Return the [x, y] coordinate for the center point of the cell that contains the specified text.  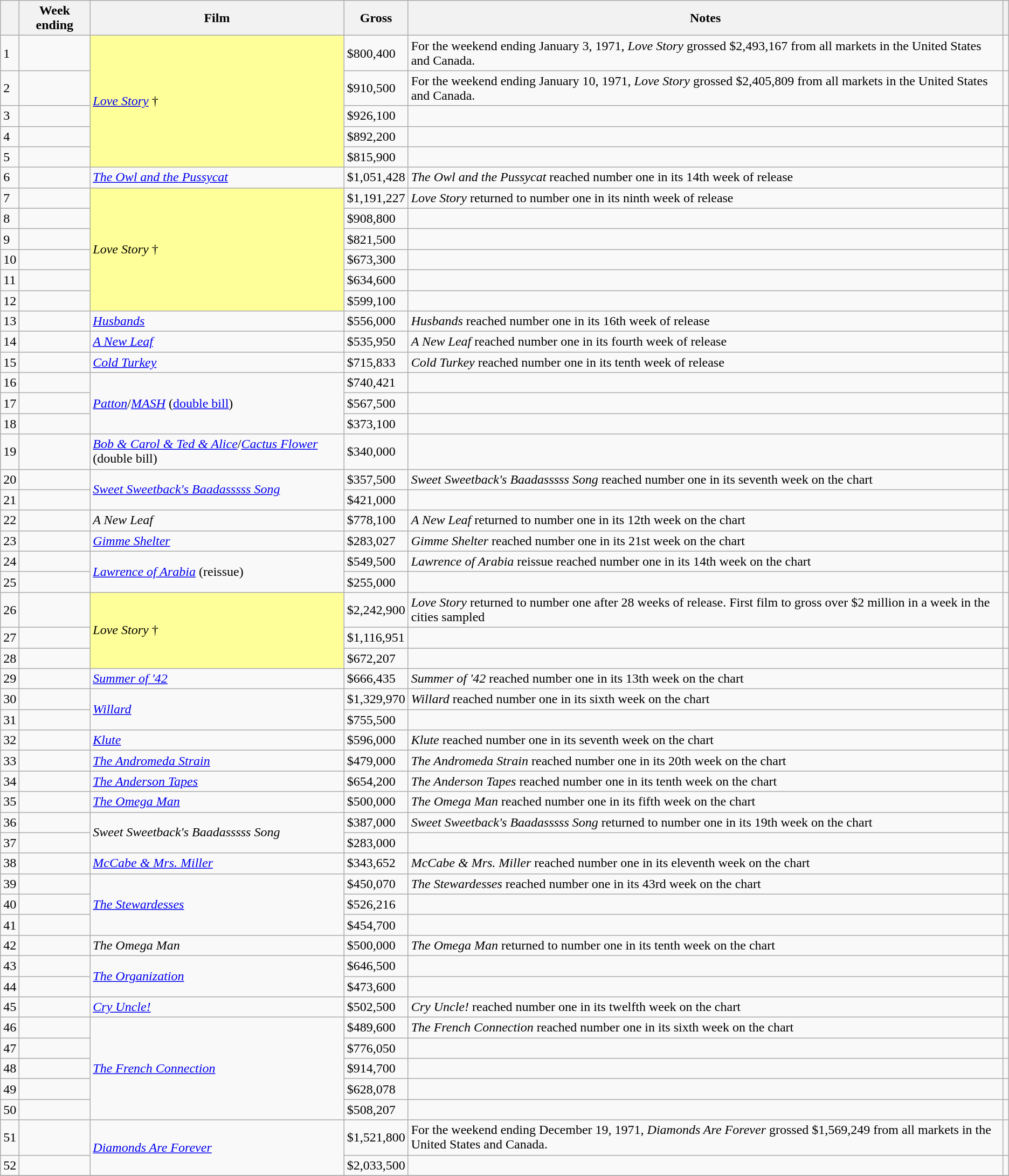
40 [10, 904]
Willard reached number one in its sixth week on the chart [705, 699]
$421,000 [376, 500]
$892,200 [376, 136]
$2,242,900 [376, 609]
Bob & Carol & Ted & Alice/Cactus Flower (double bill) [217, 452]
$673,300 [376, 259]
Patton/MASH (double bill) [217, 403]
Gimme Shelter [217, 541]
24 [10, 561]
Cold Turkey reached number one in its tenth week of release [705, 362]
McCabe & Mrs. Miller [217, 863]
$646,500 [376, 966]
$549,500 [376, 561]
The Omega Man reached number one in its fifth week on the chart [705, 802]
$479,000 [376, 761]
48 [10, 1069]
Notes [705, 18]
Husbands [217, 321]
$1,521,800 [376, 1138]
The French Connection reached number one in its sixth week on the chart [705, 1028]
Gimme Shelter reached number one in its 21st week on the chart [705, 541]
1 [10, 53]
2 [10, 88]
Husbands reached number one in its 16th week of release [705, 321]
$489,600 [376, 1028]
20 [10, 479]
42 [10, 945]
45 [10, 1007]
For the weekend ending December 19, 1971, Diamonds Are Forever grossed $1,569,249 from all markets in the United States and Canada. [705, 1138]
$596,000 [376, 740]
26 [10, 609]
$357,500 [376, 479]
16 [10, 383]
31 [10, 720]
$502,500 [376, 1007]
34 [10, 781]
$778,100 [376, 520]
$454,700 [376, 925]
19 [10, 452]
$343,652 [376, 863]
Cry Uncle! [217, 1007]
A New Leaf reached number one in its fourth week of release [705, 342]
$1,191,227 [376, 198]
15 [10, 362]
$776,050 [376, 1048]
$908,800 [376, 218]
Cold Turkey [217, 362]
$715,833 [376, 362]
46 [10, 1028]
$373,100 [376, 424]
Sweet Sweetback's Baadasssss Song returned to number one in its 19th week on the chart [705, 822]
$283,027 [376, 541]
The Anderson Tapes reached number one in its tenth week on the chart [705, 781]
McCabe & Mrs. Miller reached number one in its eleventh week on the chart [705, 863]
$926,100 [376, 116]
The Organization [217, 976]
6 [10, 177]
$740,421 [376, 383]
12 [10, 300]
The Anderson Tapes [217, 781]
Lawrence of Arabia reissue reached number one in its 14th week on the chart [705, 561]
9 [10, 239]
8 [10, 218]
52 [10, 1165]
49 [10, 1089]
3 [10, 116]
Love Story returned to number one after 28 weeks of release. First film to gross over $2 million in a week in the cities sampled [705, 609]
A New Leaf returned to number one in its 12th week on the chart [705, 520]
47 [10, 1048]
51 [10, 1138]
Gross [376, 18]
The French Connection [217, 1069]
30 [10, 699]
Diamonds Are Forever [217, 1147]
Willard [217, 710]
5 [10, 157]
$508,207 [376, 1110]
For the weekend ending January 3, 1971, Love Story grossed $2,493,167 from all markets in the United States and Canada. [705, 53]
21 [10, 500]
13 [10, 321]
Summer of '42 reached number one in its 13th week on the chart [705, 679]
11 [10, 280]
The Owl and the Pussycat [217, 177]
$2,033,500 [376, 1165]
$628,078 [376, 1089]
Film [217, 18]
Cry Uncle! reached number one in its twelfth week on the chart [705, 1007]
$567,500 [376, 403]
38 [10, 863]
$255,000 [376, 582]
$1,051,428 [376, 177]
35 [10, 802]
$666,435 [376, 679]
32 [10, 740]
$672,207 [376, 658]
14 [10, 342]
22 [10, 520]
$535,950 [376, 342]
27 [10, 637]
4 [10, 136]
$450,070 [376, 884]
28 [10, 658]
The Andromeda Strain reached number one in its 20th week on the chart [705, 761]
Klute reached number one in its seventh week on the chart [705, 740]
50 [10, 1110]
Lawrence of Arabia (reissue) [217, 572]
41 [10, 925]
The Omega Man returned to number one in its tenth week on the chart [705, 945]
$821,500 [376, 239]
39 [10, 884]
7 [10, 198]
33 [10, 761]
The Andromeda Strain [217, 761]
$1,116,951 [376, 637]
$473,600 [376, 986]
Sweet Sweetback's Baadasssss Song reached number one in its seventh week on the chart [705, 479]
43 [10, 966]
10 [10, 259]
Week ending [55, 18]
$599,100 [376, 300]
$1,329,970 [376, 699]
$910,500 [376, 88]
17 [10, 403]
$556,000 [376, 321]
$526,216 [376, 904]
$283,000 [376, 843]
$387,000 [376, 822]
The Owl and the Pussycat reached number one in its 14th week of release [705, 177]
For the weekend ending January 10, 1971, Love Story grossed $2,405,809 from all markets in the United States and Canada. [705, 88]
29 [10, 679]
$654,200 [376, 781]
25 [10, 582]
$340,000 [376, 452]
$914,700 [376, 1069]
Love Story returned to number one in its ninth week of release [705, 198]
$755,500 [376, 720]
$800,400 [376, 53]
The Stewardesses [217, 904]
36 [10, 822]
Klute [217, 740]
37 [10, 843]
$815,900 [376, 157]
44 [10, 986]
The Stewardesses reached number one in its 43rd week on the chart [705, 884]
23 [10, 541]
18 [10, 424]
Summer of '42 [217, 679]
$634,600 [376, 280]
